Output the (X, Y) coordinate of the center of the cell containing the given text.  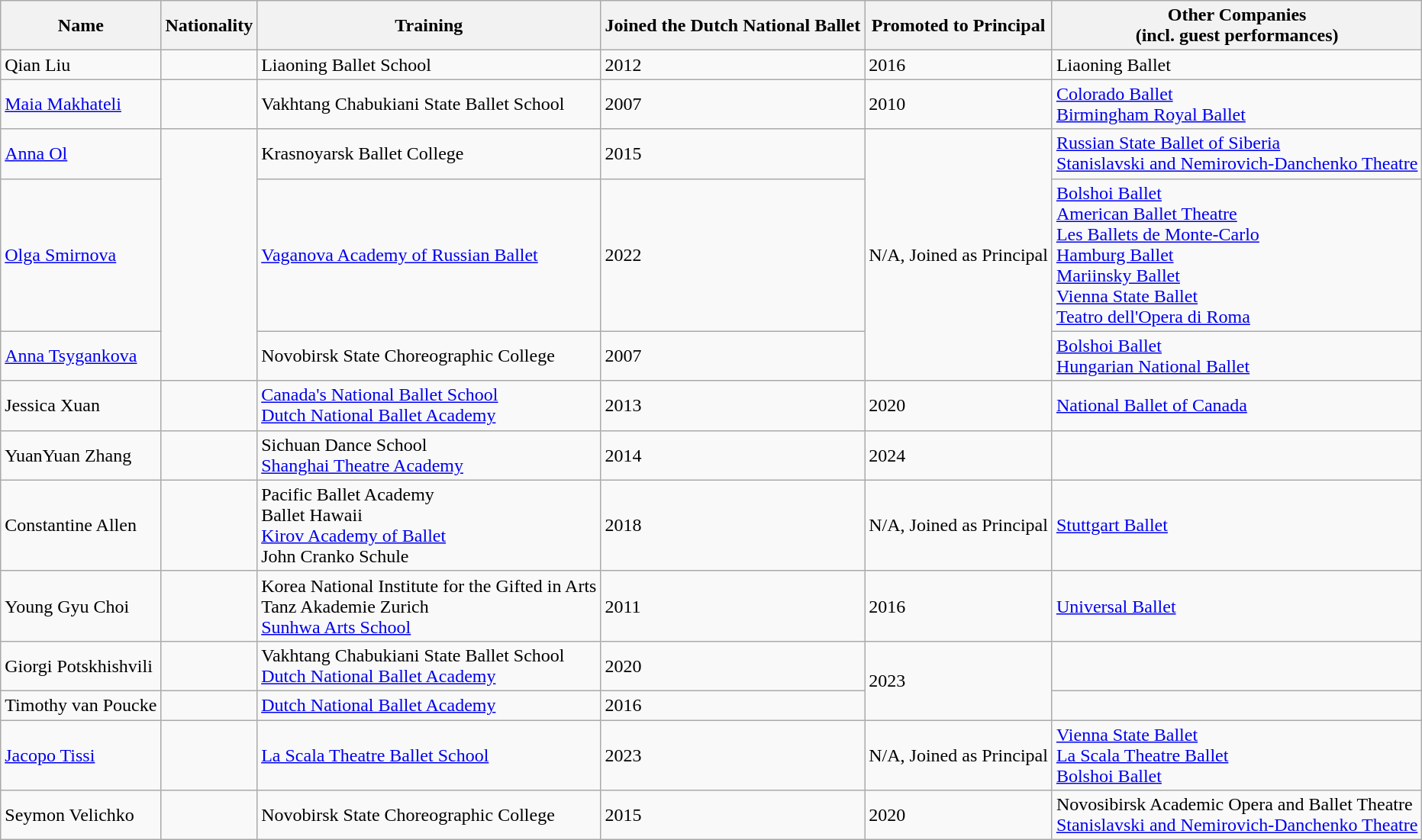
Giorgi Potskhishvili (81, 665)
La Scala Theatre Ballet School (429, 755)
Promoted to Principal (959, 26)
Jacopo Tissi (81, 755)
Vienna State BalletLa Scala Theatre BalletBolshoi Ballet (1237, 755)
Stuttgart Ballet (1237, 525)
2022 (733, 255)
Dutch National Ballet Academy (429, 705)
Name (81, 26)
Anna Ol (81, 154)
Seymon Velichko (81, 815)
Constantine Allen (81, 525)
Vakhtang Chabukiani State Ballet SchoolDutch National Ballet Academy (429, 665)
Vaganova Academy of Russian Ballet (429, 255)
Canada's National Ballet SchoolDutch National Ballet Academy (429, 406)
Jessica Xuan (81, 406)
Korea National Institute for the Gifted in ArtsTanz Akademie ZurichSunhwa Arts School (429, 606)
Krasnoyarsk Ballet College (429, 154)
Sichuan Dance SchoolShanghai Theatre Academy (429, 455)
Bolshoi BalletAmerican Ballet TheatreLes Ballets de Monte-CarloHamburg BalletMariinsky BalletVienna State BalletTeatro dell'Opera di Roma (1237, 255)
2018 (733, 525)
YuanYuan Zhang (81, 455)
2010 (959, 104)
Young Gyu Choi (81, 606)
2024 (959, 455)
Russian State Ballet of SiberiaStanislavski and Nemirovich-Danchenko Theatre (1237, 154)
Novosibirsk Academic Opera and Ballet TheatreStanislavski and Nemirovich-Danchenko Theatre (1237, 815)
Colorado BalletBirmingham Royal Ballet (1237, 104)
Joined the Dutch National Ballet (733, 26)
Bolshoi BalletHungarian National Ballet (1237, 356)
Universal Ballet (1237, 606)
Olga Smirnova (81, 255)
Anna Tsygankova (81, 356)
National Ballet of Canada (1237, 406)
Nationality (209, 26)
2012 (733, 65)
2011 (733, 606)
2014 (733, 455)
Maia Makhateli (81, 104)
Liaoning Ballet (1237, 65)
Pacific Ballet AcademyBallet HawaiiKirov Academy of BalletJohn Cranko Schule (429, 525)
Qian Liu (81, 65)
Vakhtang Chabukiani State Ballet School (429, 104)
2013 (733, 406)
Liaoning Ballet School (429, 65)
Other Companies(incl. guest performances) (1237, 26)
Timothy van Poucke (81, 705)
Training (429, 26)
